Find where the given text appears and provide that cell's center as [x, y] coordinate. 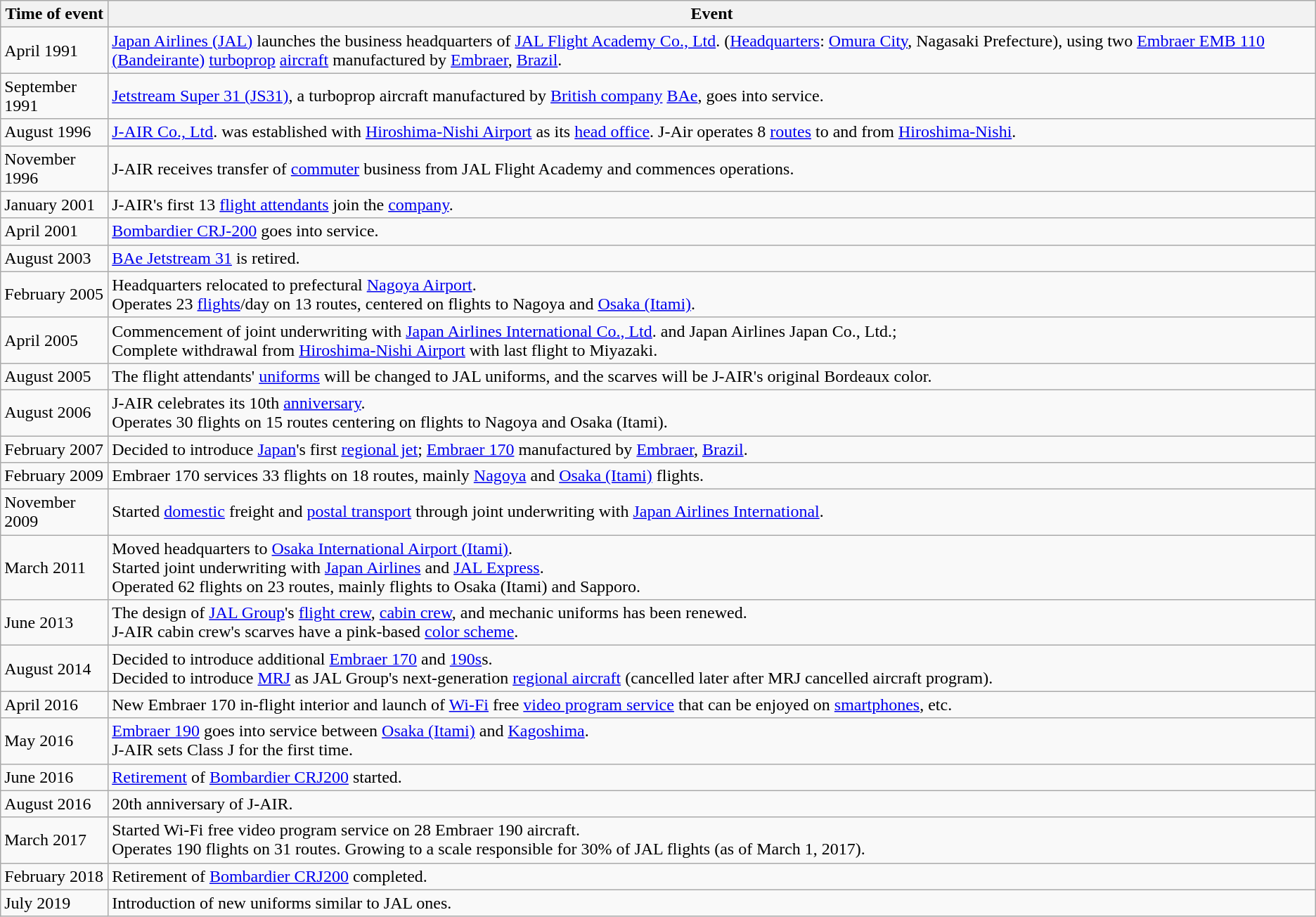
Event [712, 14]
New Embraer 170 in-flight interior and launch of Wi-Fi free video program service that can be enjoyed on smartphones, etc. [712, 705]
The flight attendants' uniforms will be changed to JAL uniforms, and the scarves will be J-AIR's original Bordeaux color. [712, 376]
July 2019 [55, 903]
January 2001 [55, 205]
August 2003 [55, 258]
BAe Jetstream 31 is retired. [712, 258]
February 2005 [55, 294]
Decided to introduce Japan's first regional jet; Embraer 170 manufactured by Embraer, Brazil. [712, 449]
August 1996 [55, 132]
August 2014 [55, 668]
November 2009 [55, 512]
September 1991 [55, 96]
Embraer 170 services 33 flights on 18 routes, mainly Nagoya and Osaka (Itami) flights. [712, 476]
February 2018 [55, 876]
J-AIR Co., Ltd. was established with Hiroshima-Nishi Airport as its head office. J-Air operates 8 routes to and from Hiroshima-Nishi. [712, 132]
August 2005 [55, 376]
April 1991 [55, 51]
Headquarters relocated to prefectural Nagoya Airport.Operates 23 flights/day on 13 routes, centered on flights to Nagoya and Osaka (Itami). [712, 294]
Embraer 190 goes into service between Osaka (Itami) and Kagoshima.J-AIR sets Class J for the first time. [712, 741]
August 2006 [55, 412]
Time of event [55, 14]
March 2017 [55, 840]
March 2011 [55, 567]
Jetstream Super 31 (JS31), a turboprop aircraft manufactured by British company BAe, goes into service. [712, 96]
April 2001 [55, 231]
J-AIR celebrates its 10th anniversary.Operates 30 flights on 15 routes centering on flights to Nagoya and Osaka (Itami). [712, 412]
Retirement of Bombardier CRJ200 started. [712, 777]
Bombardier CRJ-200 goes into service. [712, 231]
February 2009 [55, 476]
April 2005 [55, 340]
May 2016 [55, 741]
April 2016 [55, 705]
Retirement of Bombardier CRJ200 completed. [712, 876]
June 2016 [55, 777]
Started domestic freight and postal transport through joint underwriting with Japan Airlines International. [712, 512]
November 1996 [55, 169]
Introduction of new uniforms similar to JAL ones. [712, 903]
J-AIR receives transfer of commuter business from JAL Flight Academy and commences operations. [712, 169]
J-AIR's first 13 flight attendants join the company. [712, 205]
June 2013 [55, 623]
20th anniversary of J-AIR. [712, 804]
August 2016 [55, 804]
The design of JAL Group's flight crew, cabin crew, and mechanic uniforms has been renewed.J-AIR cabin crew's scarves have a pink-based color scheme. [712, 623]
February 2007 [55, 449]
